From the cell containing the given text, extract its center point as (X, Y) coordinate. 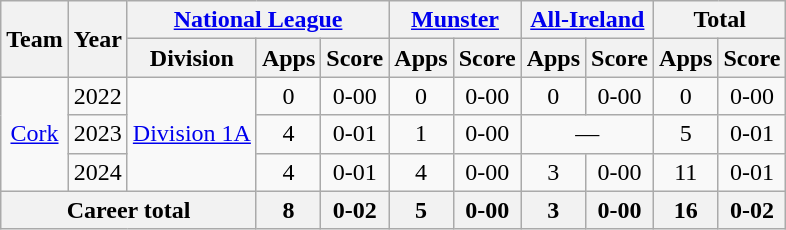
2024 (98, 172)
Career total (129, 210)
Total (720, 20)
1 (421, 134)
All-Ireland (587, 20)
Division 1A (192, 134)
8 (288, 210)
National League (258, 20)
2022 (98, 96)
11 (686, 172)
Year (98, 39)
Cork (35, 134)
Division (192, 58)
Munster (455, 20)
16 (686, 210)
— (587, 134)
Team (35, 39)
2023 (98, 134)
